Find where the given text appears and provide that cell's center as (X, Y) coordinate. 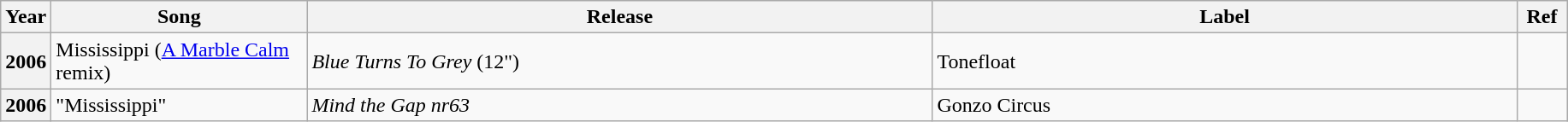
Ref (1541, 17)
"Mississippi" (180, 105)
Label (1225, 17)
Tonefloat (1225, 61)
Mind the Gap nr63 (619, 105)
Mississippi (A Marble Calm remix) (180, 61)
Year (26, 17)
Release (619, 17)
Blue Turns To Grey (12") (619, 61)
Song (180, 17)
Gonzo Circus (1225, 105)
